Find where the given text appears and provide that cell's center as [X, Y] coordinate. 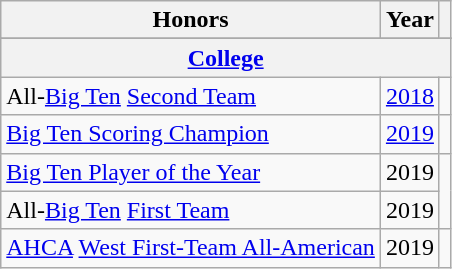
Year [410, 20]
College [226, 58]
Big Ten Scoring Champion [191, 134]
Honors [191, 20]
Big Ten Player of the Year [191, 172]
AHCA West First-Team All-American [191, 248]
All-Big Ten Second Team [191, 96]
2018 [410, 96]
All-Big Ten First Team [191, 210]
